Extract the [X, Y] coordinate from the center of the cell holding the provided text.  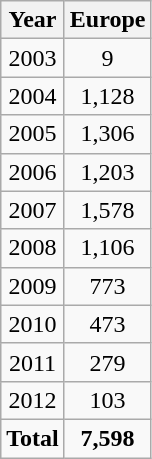
2003 [33, 58]
279 [108, 362]
1,578 [108, 210]
Total [33, 438]
1,306 [108, 134]
9 [108, 58]
103 [108, 400]
Year [33, 20]
Europe [108, 20]
2006 [33, 172]
7,598 [108, 438]
2007 [33, 210]
2004 [33, 96]
773 [108, 286]
1,128 [108, 96]
1,203 [108, 172]
2009 [33, 286]
473 [108, 324]
1,106 [108, 248]
2008 [33, 248]
2011 [33, 362]
2010 [33, 324]
2012 [33, 400]
2005 [33, 134]
